Return the [x, y] coordinate for the center point of the cell that contains the specified text.  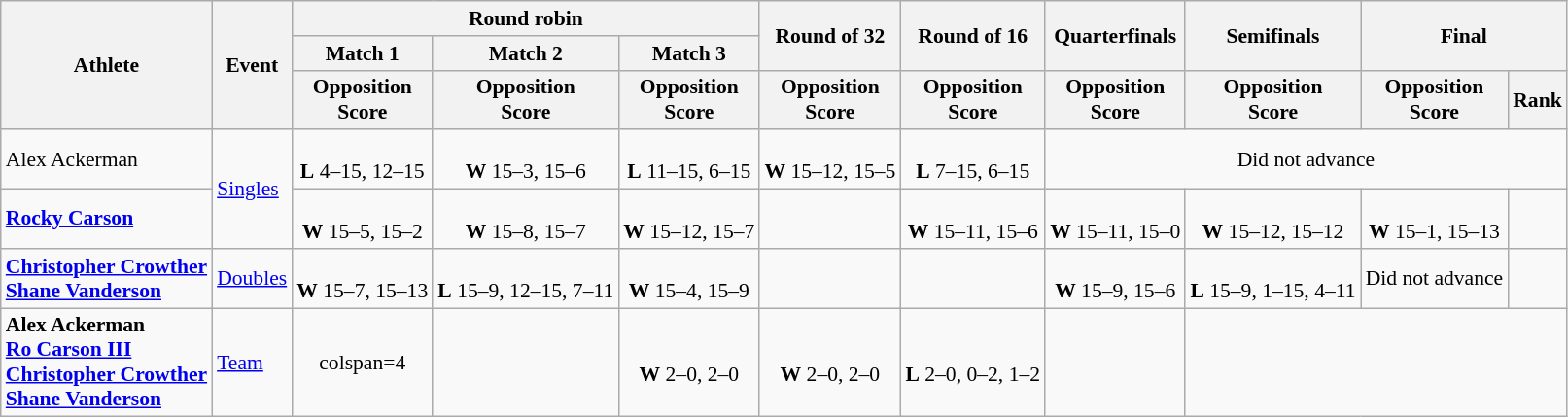
L 15–9, 1–15, 4–11 [1272, 278]
Singles [252, 190]
colspan=4 [362, 363]
W 15–12, 15–12 [1272, 220]
W 15–7, 15–13 [362, 278]
Match 3 [688, 53]
Round of 16 [972, 35]
Match 2 [525, 53]
L 2–0, 0–2, 1–2 [972, 363]
Event [252, 65]
Match 1 [362, 53]
Rocky Carson [107, 220]
Alex AckermanRo Carson IIIChristopher CrowtherShane Vanderson [107, 363]
L 11–15, 6–15 [688, 159]
L 15–9, 12–15, 7–11 [525, 278]
Doubles [252, 278]
Quarterfinals [1115, 35]
W 15–5, 15–2 [362, 220]
Round of 32 [830, 35]
Alex Ackerman [107, 159]
Round robin [525, 18]
W 15–9, 15–6 [1115, 278]
W 15–11, 15–0 [1115, 220]
W 15–11, 15–6 [972, 220]
W 15–12, 15–7 [688, 220]
L 7–15, 6–15 [972, 159]
W 15–8, 15–7 [525, 220]
Athlete [107, 65]
W 15–4, 15–9 [688, 278]
W 15–1, 15–13 [1435, 220]
Rank [1538, 99]
W 15–3, 15–6 [525, 159]
Final [1464, 35]
Team [252, 363]
L 4–15, 12–15 [362, 159]
Christopher CrowtherShane Vanderson [107, 278]
W 15–12, 15–5 [830, 159]
Semifinals [1272, 35]
